Extract the [X, Y] coordinate from the center of the cell holding the provided text.  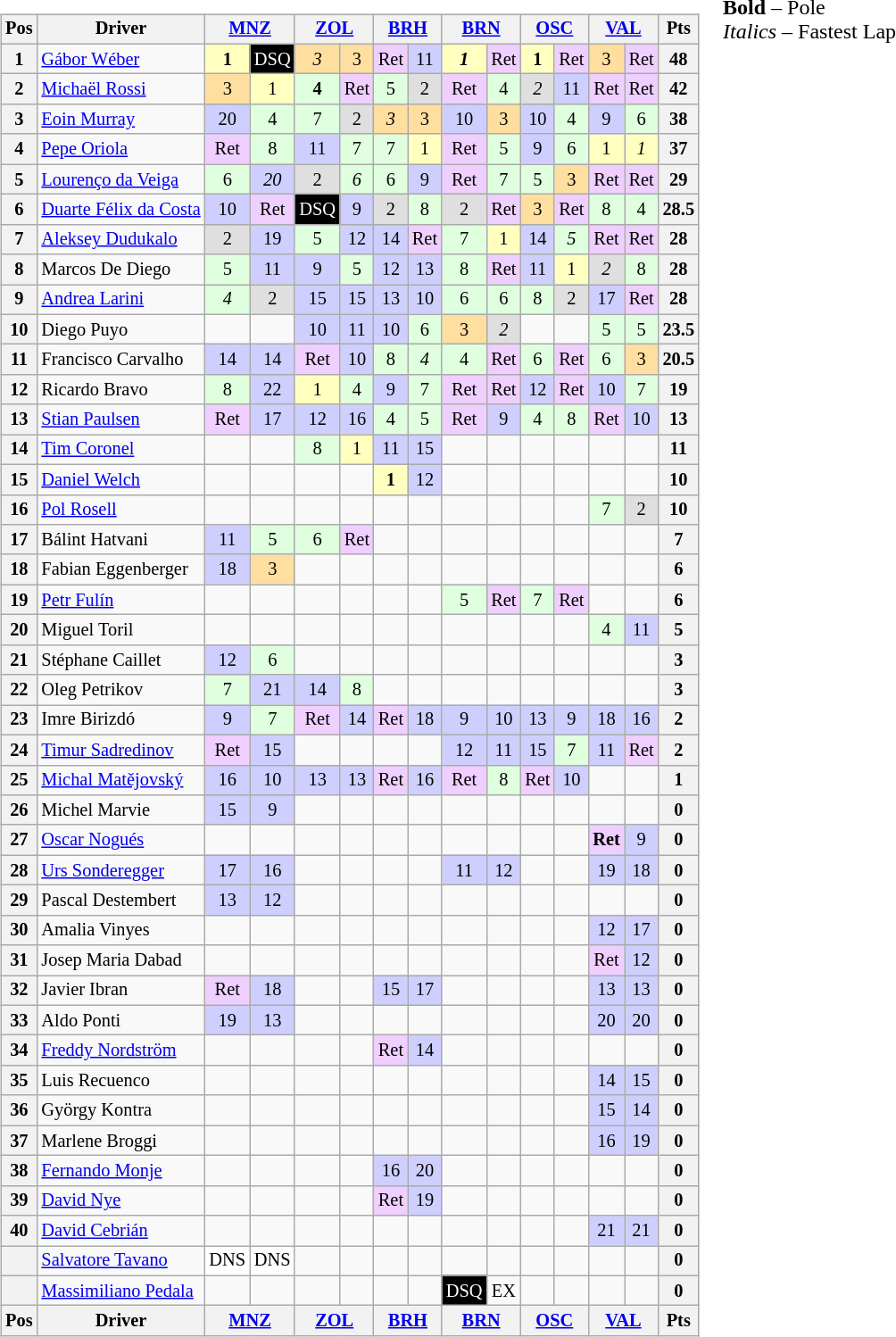
Bálint Hatvani [120, 540]
Oleg Petrikov [120, 690]
Urs Sonderegger [120, 870]
Fernando Monje [120, 1171]
Massimiliano Pedala [120, 1291]
23.5 [678, 329]
Pepe Oriola [120, 149]
28.5 [678, 210]
33 [19, 1020]
48 [678, 59]
39 [19, 1200]
Marcos De Diego [120, 270]
Fabian Eggenberger [120, 569]
42 [678, 89]
Pascal Destembert [120, 901]
Miguel Toril [120, 630]
Andrea Larini [120, 300]
Michal Matějovský [120, 780]
Javier Ibran [120, 991]
31 [19, 960]
Freddy Nordström [120, 1050]
Imre Birizdó [120, 720]
30 [19, 930]
David Cebrián [120, 1231]
Daniel Welch [120, 479]
23 [19, 720]
35 [19, 1081]
Timur Sadredinov [120, 750]
Petr Fulín [120, 600]
Tim Coronel [120, 450]
Aldo Ponti [120, 1020]
Gábor Wéber [120, 59]
Francisco Carvalho [120, 360]
Josep Maria Dabad [120, 960]
34 [19, 1050]
Stéphane Caillet [120, 660]
Ricardo Bravo [120, 390]
27 [19, 840]
Diego Puyo [120, 329]
Michel Marvie [120, 810]
Michaël Rossi [120, 89]
Luis Recuenco [120, 1081]
György Kontra [120, 1110]
Aleksey Dudukalo [120, 239]
Amalia Vinyes [120, 930]
Eoin Murray [120, 120]
24 [19, 750]
Lourenço da Veiga [120, 179]
36 [19, 1110]
Oscar Nogués [120, 840]
Pol Rosell [120, 510]
Duarte Félix da Costa [120, 210]
25 [19, 780]
Stian Paulsen [120, 419]
David Nye [120, 1200]
Salvatore Tavano [120, 1261]
EX [503, 1291]
20.5 [678, 360]
40 [19, 1231]
Marlene Broggi [120, 1141]
26 [19, 810]
32 [19, 991]
